Extract the [X, Y] coordinate from the center of the cell holding the provided text.  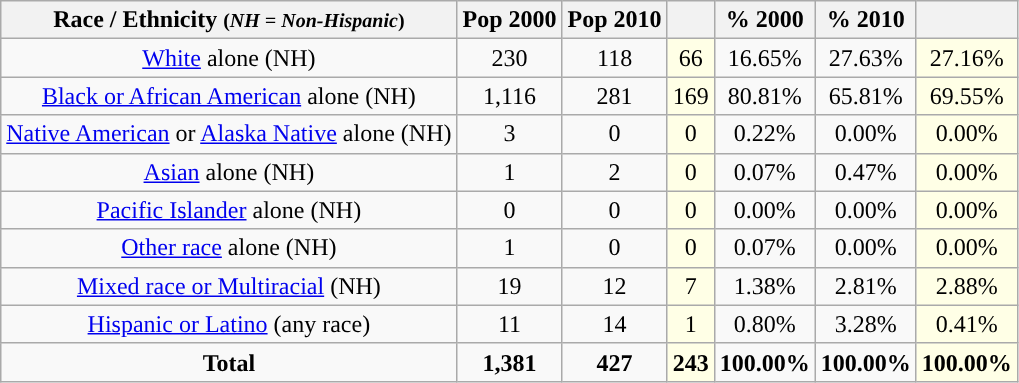
66 [690, 58]
2.88% [966, 286]
230 [510, 58]
7 [690, 286]
3 [510, 134]
2.81% [866, 286]
% 2010 [866, 20]
Mixed race or Multiracial (NH) [229, 286]
% 2000 [764, 20]
27.16% [966, 58]
12 [614, 286]
118 [614, 58]
80.81% [764, 96]
14 [614, 324]
0.41% [966, 324]
Pop 2000 [510, 20]
243 [690, 362]
19 [510, 286]
Race / Ethnicity (NH = Non-Hispanic) [229, 20]
White alone (NH) [229, 58]
427 [614, 362]
Hispanic or Latino (any race) [229, 324]
Pacific Islander alone (NH) [229, 210]
Total [229, 362]
0.22% [764, 134]
169 [690, 96]
1,381 [510, 362]
1,116 [510, 96]
27.63% [866, 58]
16.65% [764, 58]
Asian alone (NH) [229, 172]
0.47% [866, 172]
69.55% [966, 96]
Pop 2010 [614, 20]
65.81% [866, 96]
Black or African American alone (NH) [229, 96]
0.80% [764, 324]
2 [614, 172]
1.38% [764, 286]
281 [614, 96]
Other race alone (NH) [229, 248]
3.28% [866, 324]
11 [510, 324]
Native American or Alaska Native alone (NH) [229, 134]
